Identify which cell holds the provided text, then report its [x, y] central coordinate. 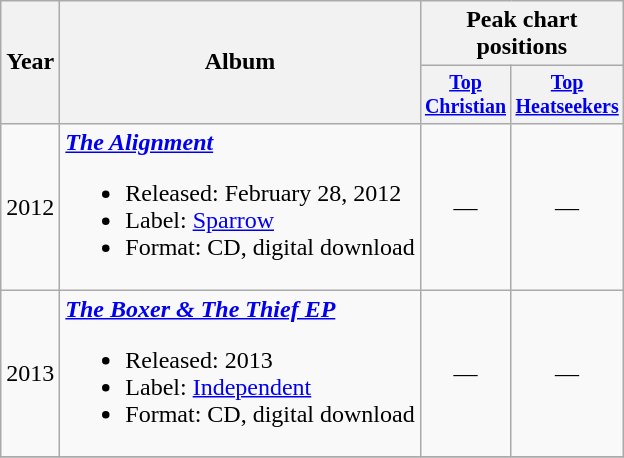
Year [30, 62]
The Boxer & The Thief EPReleased: 2013Label: IndependentFormat: CD, digital download [240, 374]
2013 [30, 374]
TopHeatseekers [568, 94]
TopChristian [466, 94]
2012 [30, 206]
Album [240, 62]
The AlignmentReleased: February 28, 2012Label: SparrowFormat: CD, digital download [240, 206]
Peak chart positions [522, 34]
